Output the [X, Y] coordinate of the center of the cell containing the given text.  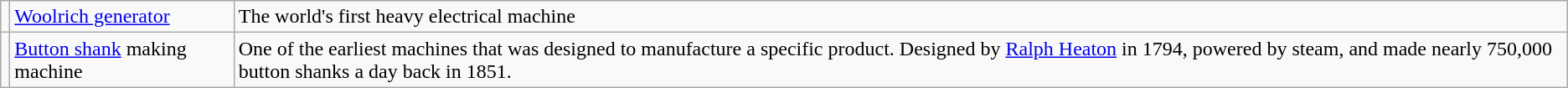
Woolrich generator [122, 17]
Button shank making machine [122, 60]
The world's first heavy electrical machine [900, 17]
